Scan for the cell matching the given text and deliver its [x, y] coordinate at center. 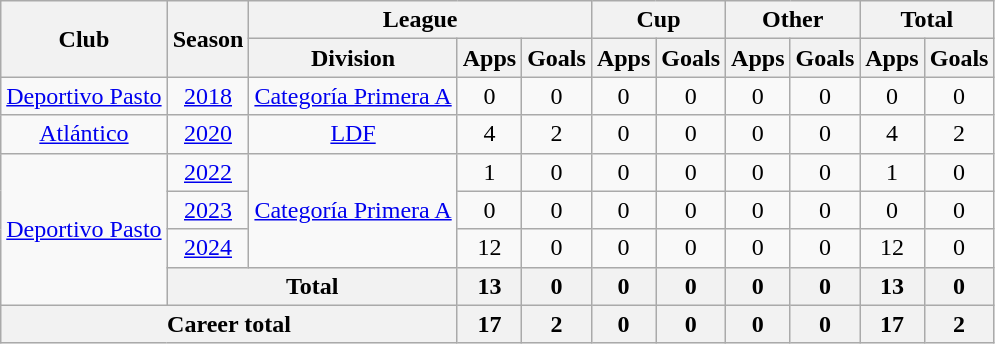
Career total [229, 324]
League [420, 20]
Club [84, 39]
2018 [208, 96]
Atlántico [84, 134]
Cup [658, 20]
Season [208, 39]
Other [793, 20]
Division [353, 58]
2023 [208, 210]
2022 [208, 172]
2024 [208, 248]
LDF [353, 134]
2020 [208, 134]
